For the text-containing cell, return its midpoint in [X, Y] coordinate format. 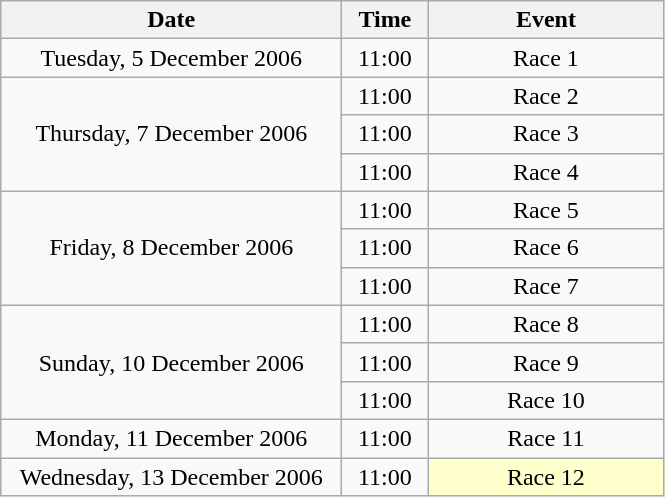
Race 5 [546, 210]
Race 11 [546, 438]
Monday, 11 December 2006 [172, 438]
Race 9 [546, 362]
Race 12 [546, 477]
Race 4 [546, 172]
Sunday, 10 December 2006 [172, 362]
Race 7 [546, 286]
Race 8 [546, 324]
Tuesday, 5 December 2006 [172, 58]
Thursday, 7 December 2006 [172, 134]
Event [546, 20]
Race 3 [546, 134]
Date [172, 20]
Race 1 [546, 58]
Race 2 [546, 96]
Time [385, 20]
Friday, 8 December 2006 [172, 248]
Race 10 [546, 400]
Race 6 [546, 248]
Wednesday, 13 December 2006 [172, 477]
